From the cell containing the given text, extract its center point as (X, Y) coordinate. 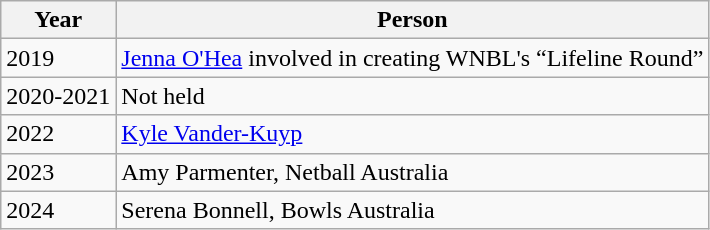
Not held (412, 96)
2023 (58, 172)
Year (58, 20)
Jenna O'Hea involved in creating WNBL's “Lifeline Round” (412, 58)
Amy Parmenter, Netball Australia (412, 172)
2022 (58, 134)
2020-2021 (58, 96)
Person (412, 20)
Serena Bonnell, Bowls Australia (412, 210)
2024 (58, 210)
Kyle Vander-Kuyp (412, 134)
2019 (58, 58)
